Capture the cell that displays the provided text and extract its (X, Y) central coordinate. 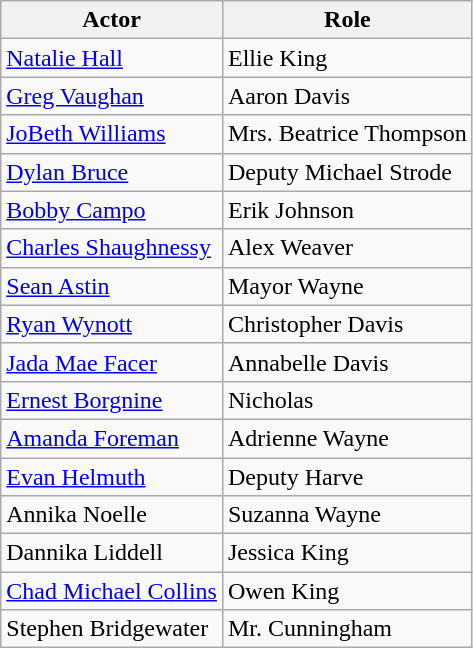
Owen King (347, 591)
Sean Astin (112, 286)
Alex Weaver (347, 248)
Deputy Harve (347, 477)
Evan Helmuth (112, 477)
Mrs. Beatrice Thompson (347, 134)
Chad Michael Collins (112, 591)
Annabelle Davis (347, 362)
Role (347, 20)
Christopher Davis (347, 324)
Nicholas (347, 400)
Actor (112, 20)
Stephen Bridgewater (112, 629)
Greg Vaughan (112, 96)
Aaron Davis (347, 96)
JoBeth Williams (112, 134)
Jada Mae Facer (112, 362)
Charles Shaughnessy (112, 248)
Bobby Campo (112, 210)
Erik Johnson (347, 210)
Ernest Borgnine (112, 400)
Ellie King (347, 58)
Amanda Foreman (112, 438)
Mr. Cunningham (347, 629)
Dylan Bruce (112, 172)
Annika Noelle (112, 515)
Deputy Michael Strode (347, 172)
Dannika Liddell (112, 553)
Suzanna Wayne (347, 515)
Ryan Wynott (112, 324)
Mayor Wayne (347, 286)
Adrienne Wayne (347, 438)
Jessica King (347, 553)
Natalie Hall (112, 58)
